Find where the given text appears and provide that cell's center as (x, y) coordinate. 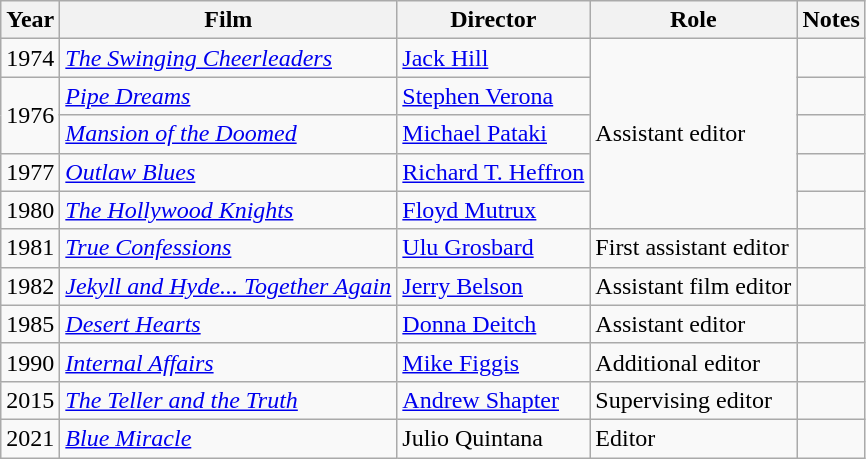
The Swinging Cheerleaders (228, 58)
Role (694, 20)
Editor (694, 438)
Ulu Grosbard (494, 248)
Mike Figgis (494, 362)
1982 (30, 286)
True Confessions (228, 248)
1981 (30, 248)
Film (228, 20)
Director (494, 20)
1977 (30, 172)
1976 (30, 115)
Andrew Shapter (494, 400)
Year (30, 20)
Mansion of the Doomed (228, 134)
Internal Affairs (228, 362)
Outlaw Blues (228, 172)
Jack Hill (494, 58)
Jerry Belson (494, 286)
Assistant film editor (694, 286)
Floyd Mutrux (494, 210)
The Hollywood Knights (228, 210)
1974 (30, 58)
Supervising editor (694, 400)
Additional editor (694, 362)
Notes (831, 20)
1980 (30, 210)
Julio Quintana (494, 438)
1985 (30, 324)
Richard T. Heffron (494, 172)
Michael Pataki (494, 134)
First assistant editor (694, 248)
2021 (30, 438)
1990 (30, 362)
2015 (30, 400)
Pipe Dreams (228, 96)
The Teller and the Truth (228, 400)
Jekyll and Hyde... Together Again (228, 286)
Stephen Verona (494, 96)
Desert Hearts (228, 324)
Blue Miracle (228, 438)
Donna Deitch (494, 324)
